Return the [x, y] coordinate for the center point of the cell that contains the specified text.  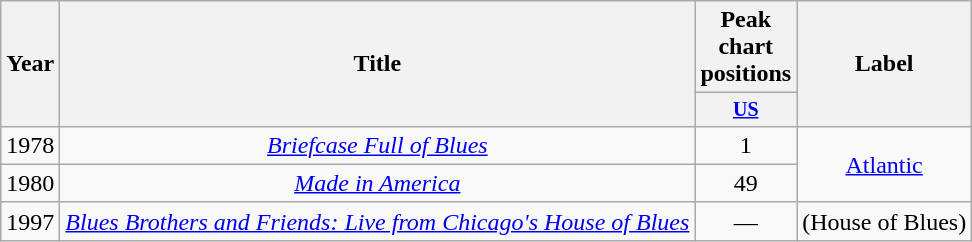
Label [884, 64]
Made in America [378, 183]
Title [378, 64]
— [746, 221]
49 [746, 183]
(House of Blues) [884, 221]
Peak chart positions [746, 47]
Blues Brothers and Friends: Live from Chicago's House of Blues [378, 221]
1 [746, 145]
Briefcase Full of Blues [378, 145]
US [746, 110]
1980 [30, 183]
1997 [30, 221]
1978 [30, 145]
Atlantic [884, 164]
Year [30, 64]
